Output the (x, y) coordinate of the center of the cell containing the given text.  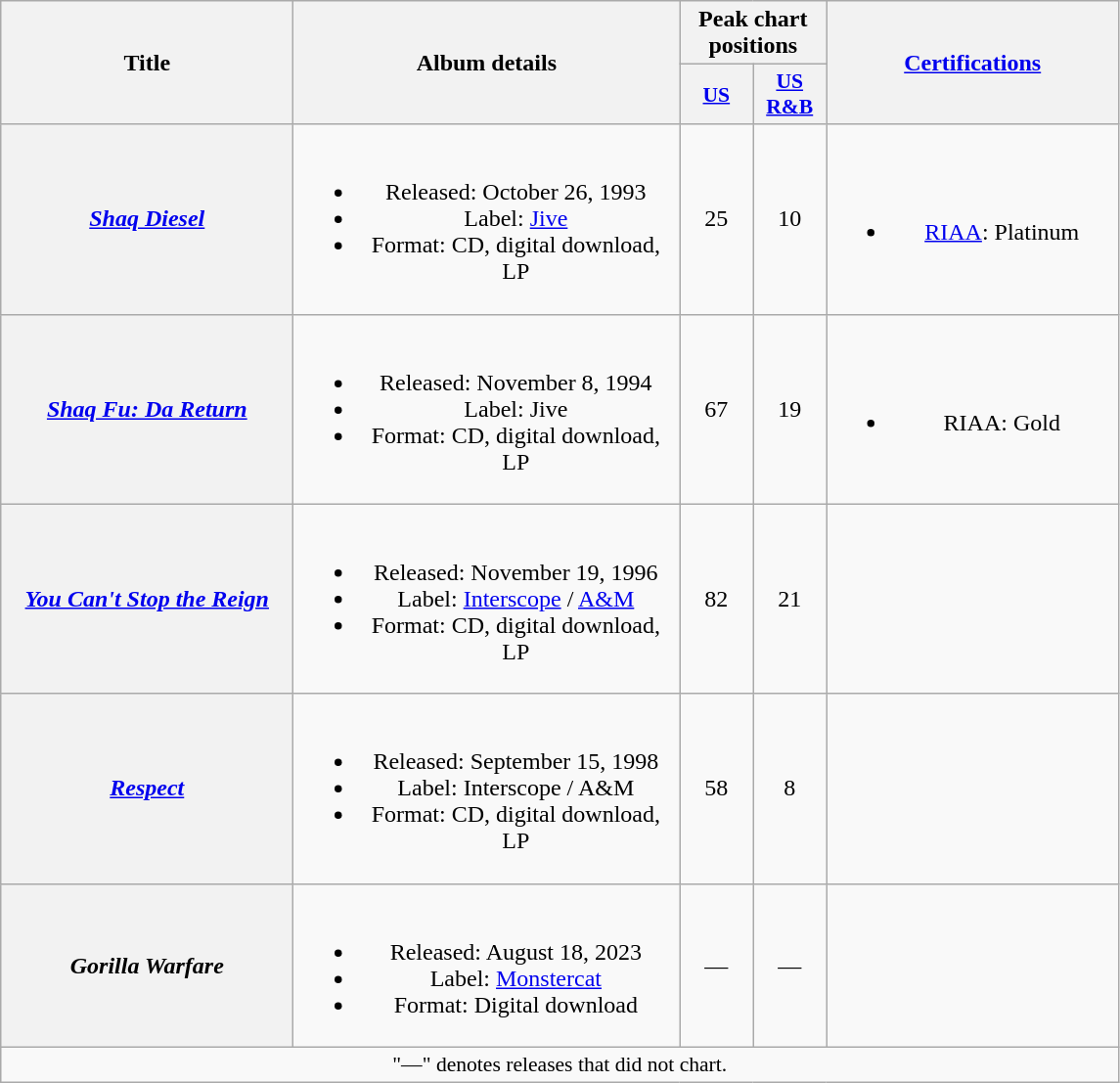
Shaq Fu: Da Return (147, 409)
Released: September 15, 1998Label: Interscope / A&MFormat: CD, digital download, LP (487, 789)
8 (790, 789)
Shaq Diesel (147, 219)
Certifications (972, 63)
Released: August 18, 2023Label: MonstercatFormat: Digital download (487, 965)
Released: October 26, 1993Label: JiveFormat: CD, digital download, LP (487, 219)
RIAA: Platinum (972, 219)
Respect (147, 789)
19 (790, 409)
Released: November 19, 1996Label: Interscope / A&MFormat: CD, digital download, LP (487, 599)
"—" denotes releases that did not chart. (560, 1064)
Album details (487, 63)
82 (716, 599)
21 (790, 599)
Peak chart positions (753, 33)
RIAA: Gold (972, 409)
10 (790, 219)
67 (716, 409)
Title (147, 63)
US R&B (790, 94)
Gorilla Warfare (147, 965)
58 (716, 789)
Released: November 8, 1994Label: JiveFormat: CD, digital download, LP (487, 409)
US (716, 94)
25 (716, 219)
You Can't Stop the Reign (147, 599)
